For the text-containing cell, return its midpoint in [X, Y] coordinate format. 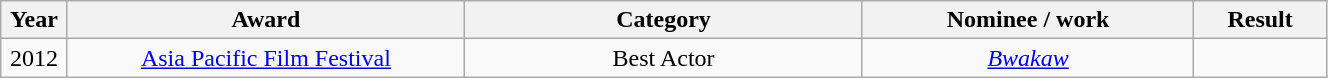
Bwakaw [1028, 58]
Best Actor [664, 58]
Year [34, 20]
Asia Pacific Film Festival [266, 58]
Nominee / work [1028, 20]
Result [1260, 20]
Award [266, 20]
2012 [34, 58]
Category [664, 20]
